For the text-containing cell, return its midpoint in (x, y) coordinate format. 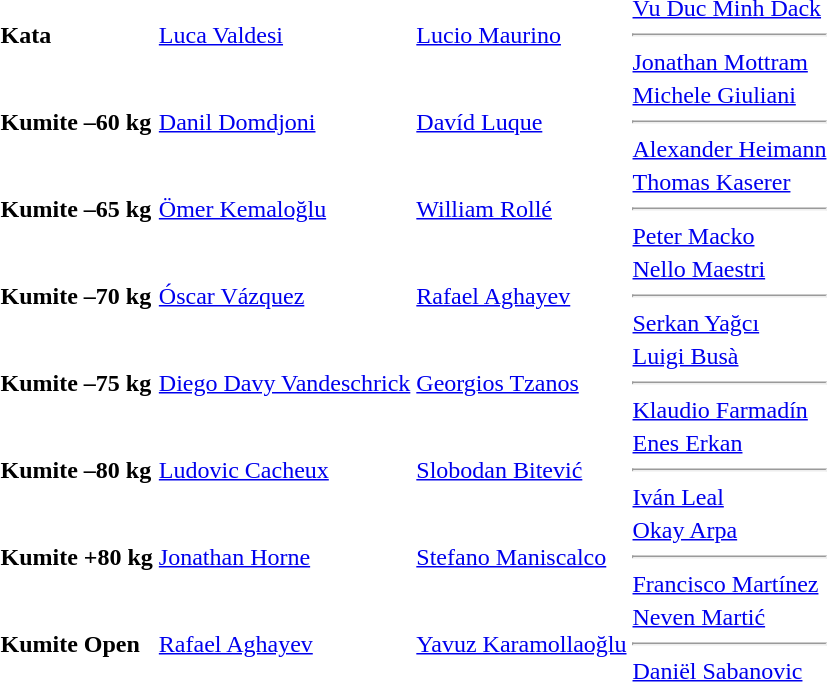
Rafael Aghayev (522, 296)
Jonathan Horne (284, 557)
Ludovic Cacheux (284, 470)
Stefano Maniscalco (522, 557)
Slobodan Bitević (522, 470)
Davíd Luque (522, 122)
Danil Domdjoni (284, 122)
Óscar Vázquez (284, 296)
Georgios Tzanos (522, 383)
Diego Davy Vandeschrick (284, 383)
Ömer Kemaloğlu (284, 209)
William Rollé (522, 209)
